Scan for the cell matching the given text and deliver its (x, y) coordinate at center. 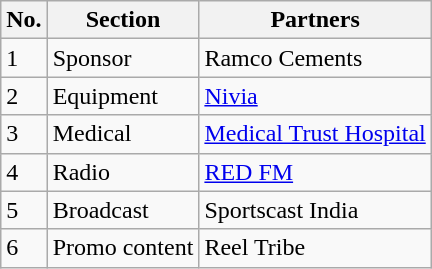
5 (24, 210)
Radio (123, 172)
6 (24, 248)
Partners (315, 20)
Broadcast (123, 210)
Section (123, 20)
1 (24, 58)
3 (24, 134)
Sportscast India (315, 210)
RED FM (315, 172)
2 (24, 96)
Reel Tribe (315, 248)
Sponsor (123, 58)
Promo content (123, 248)
Medical Trust Hospital (315, 134)
No. (24, 20)
Nivia (315, 96)
4 (24, 172)
Medical (123, 134)
Ramco Cements (315, 58)
Equipment (123, 96)
